Find where the given text appears and provide that cell's center as [x, y] coordinate. 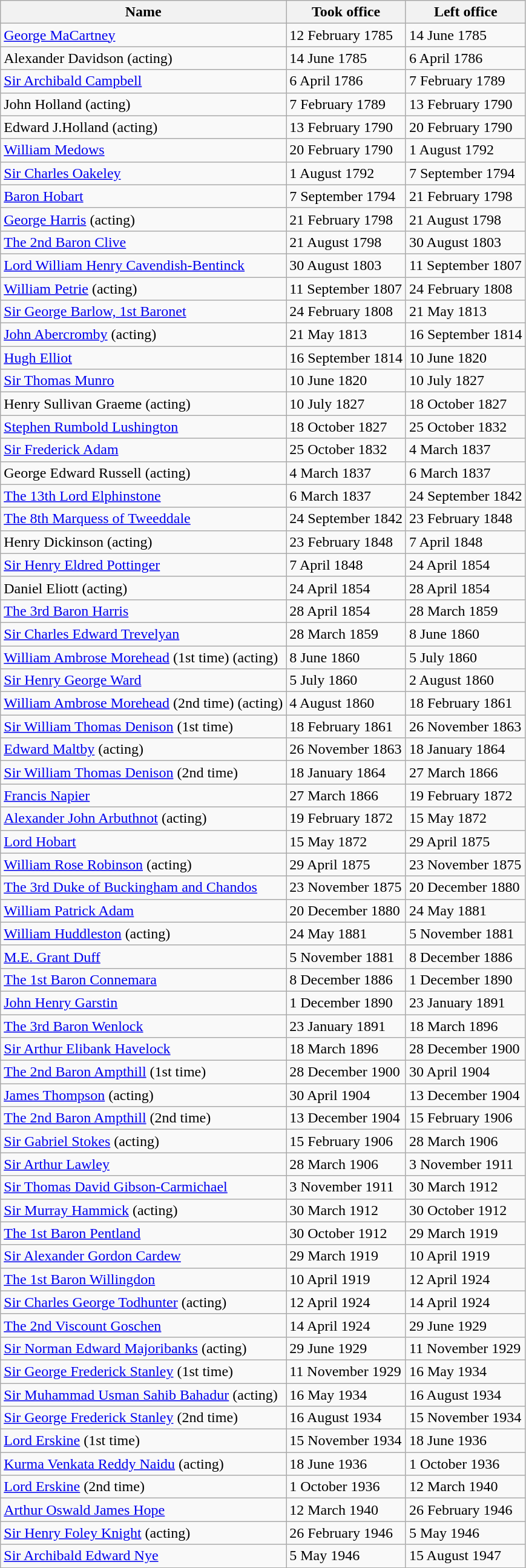
The 13th Lord Elphinstone [143, 496]
Sir Charles George Todhunter (acting) [143, 1302]
William Patrick Adam [143, 911]
Lord Erskine (2nd time) [143, 1487]
The 1st Baron Connemara [143, 980]
Took office [346, 12]
12 February 1785 [346, 35]
George Edward Russell (acting) [143, 473]
Arthur Oswald James Hope [143, 1510]
James Thompson (acting) [143, 1095]
Kurma Venkata Reddy Naidu (acting) [143, 1464]
Sir Alexander Gordon Cardew [143, 1256]
John Holland (acting) [143, 104]
Stephen Rumbold Lushington [143, 427]
Sir Thomas David Gibson-Carmichael [143, 1187]
John Abercromby (acting) [143, 335]
Lord William Henry Cavendish-Bentinck [143, 265]
Sir Arthur Elibank Havelock [143, 1049]
The 2nd Baron Clive [143, 242]
The 2nd Baron Ampthill (2nd time) [143, 1118]
Hugh Elliot [143, 358]
Edward Maltby (acting) [143, 749]
Sir Thomas Munro [143, 381]
2 August 1860 [465, 680]
Left office [465, 12]
William Petrie (acting) [143, 289]
4 August 1860 [346, 703]
William Medows [143, 150]
Sir Charles Oakeley [143, 173]
15 August 1947 [465, 1556]
Sir Norman Edward Majoribanks (acting) [143, 1348]
William Rose Robinson (acting) [143, 865]
Sir Henry George Ward [143, 680]
Sir William Thomas Denison (1st time) [143, 726]
The 2nd Viscount Goschen [143, 1325]
George MaCartney [143, 35]
Name [143, 12]
Sir William Thomas Denison (2nd time) [143, 772]
Henry Dickinson (acting) [143, 542]
Henry Sullivan Graeme (acting) [143, 404]
Sir Charles Edward Trevelyan [143, 634]
The 2nd Baron Ampthill (1st time) [143, 1072]
Sir Henry Foley Knight (acting) [143, 1533]
The 3rd Duke of Buckingham and Chandos [143, 888]
Daniel Eliott (acting) [143, 588]
Sir Henry Eldred Pottinger [143, 565]
John Henry Garstin [143, 1003]
Sir George Frederick Stanley (2nd time) [143, 1418]
Sir George Barlow, 1st Baronet [143, 312]
Sir Frederick Adam [143, 450]
Alexander John Arbuthnot (acting) [143, 819]
Sir Gabriel Stokes (acting) [143, 1141]
Sir Arthur Lawley [143, 1164]
Sir Archibald Campbell [143, 81]
Sir Muhammad Usman Sahib Bahadur (acting) [143, 1394]
William Huddleston (acting) [143, 934]
Lord Hobart [143, 842]
Lord Erskine (1st time) [143, 1441]
The 3rd Baron Harris [143, 611]
George Harris (acting) [143, 219]
William Ambrose Morehead (2nd time) (acting) [143, 703]
The 8th Marquess of Tweeddale [143, 519]
Sir Murray Hammick (acting) [143, 1210]
Sir Archibald Edward Nye [143, 1556]
Alexander Davidson (acting) [143, 58]
The 1st Baron Pentland [143, 1233]
The 1st Baron Willingdon [143, 1279]
Sir George Frederick Stanley (1st time) [143, 1371]
The 3rd Baron Wenlock [143, 1026]
Francis Napier [143, 796]
Edward J.Holland (acting) [143, 127]
William Ambrose Morehead (1st time) (acting) [143, 657]
Baron Hobart [143, 196]
M.E. Grant Duff [143, 957]
